Locate the cell with the specified text and output its (X, Y) center coordinate. 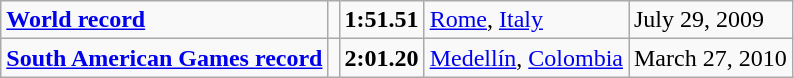
2:01.20 (382, 58)
1:51.51 (382, 20)
Medellín, Colombia (526, 58)
Rome, Italy (526, 20)
March 27, 2010 (710, 58)
July 29, 2009 (710, 20)
World record (164, 20)
South American Games record (164, 58)
